Extract the [x, y] coordinate from the center of the cell holding the provided text.  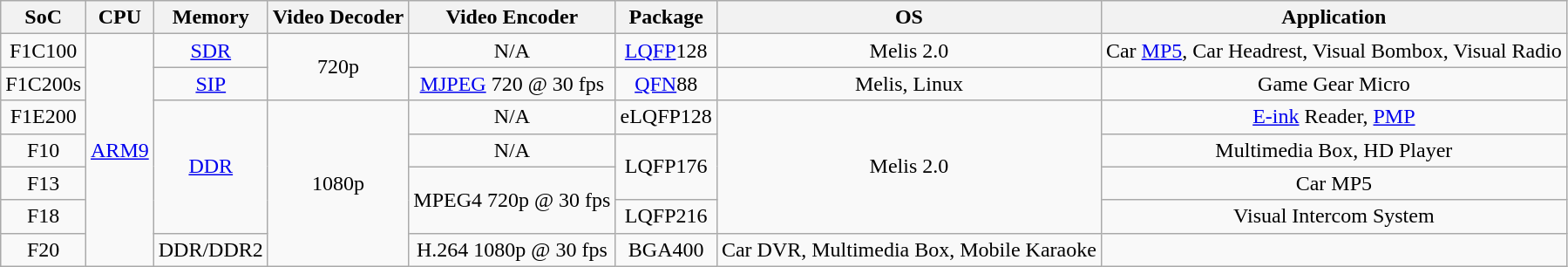
DDR/DDR2 [211, 250]
SoC [44, 17]
Car DVR, Multimedia Box, Mobile Karaoke [908, 250]
ARM9 [120, 150]
Video Decoder [338, 17]
QFN88 [666, 84]
Visual Intercom System [1334, 216]
eLQFP128 [666, 117]
Car MP5, Car Headrest, Visual Bombox, Visual Radio [1334, 51]
Memory [211, 17]
SDR [211, 51]
Game Gear Micro [1334, 84]
Car MP5 [1334, 183]
Package [666, 17]
F1C100 [44, 51]
LQFP216 [666, 216]
LQFP128 [666, 51]
CPU [120, 17]
F10 [44, 150]
F18 [44, 216]
F1C200s [44, 84]
Melis, Linux [908, 84]
F13 [44, 183]
Video Encoder [512, 17]
OS [908, 17]
Multimedia Box, HD Player [1334, 150]
F20 [44, 250]
720p [338, 67]
1080p [338, 183]
E-ink Reader, PMP [1334, 117]
F1E200 [44, 117]
LQFP176 [666, 167]
MPEG4 720p @ 30 fps [512, 200]
BGA400 [666, 250]
DDR [211, 167]
Application [1334, 17]
MJPEG 720 @ 30 fps [512, 84]
SIP [211, 84]
H.264 1080p @ 30 fps [512, 250]
